Search for the cell housing the specified text and yield its (X, Y) center coordinate. 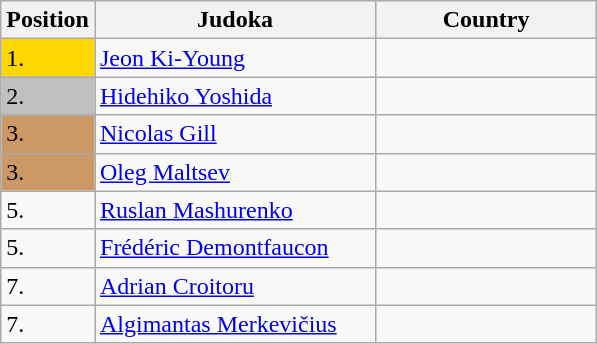
Adrian Croitoru (234, 286)
Nicolas Gill (234, 134)
1. (48, 58)
Country (486, 20)
Judoka (234, 20)
Position (48, 20)
2. (48, 96)
Hidehiko Yoshida (234, 96)
Frédéric Demontfaucon (234, 248)
Ruslan Mashurenko (234, 210)
Jeon Ki-Young (234, 58)
Oleg Maltsev (234, 172)
Algimantas Merkevičius (234, 324)
